Output the (X, Y) coordinate of the center of the cell containing the given text.  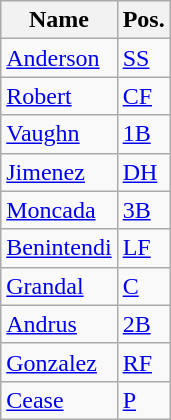
3B (144, 210)
Anderson (59, 58)
2B (144, 324)
P (144, 400)
Moncada (59, 210)
Jimenez (59, 172)
LF (144, 248)
DH (144, 172)
Andrus (59, 324)
Benintendi (59, 248)
Gonzalez (59, 362)
Grandal (59, 286)
1B (144, 134)
RF (144, 362)
Robert (59, 96)
Vaughn (59, 134)
Name (59, 20)
SS (144, 58)
CF (144, 96)
C (144, 286)
Cease (59, 400)
Pos. (144, 20)
